Pinpoint the cell where the given text exists, returning its (X, Y) midpoint coordinate. 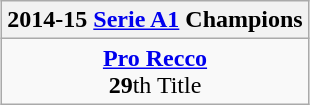
Pro Recco29th Title (155, 72)
2014-15 Serie A1 Champions (155, 20)
